Identify which cell holds the provided text, then report its (X, Y) central coordinate. 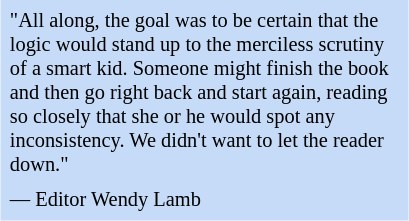
— Editor Wendy Lamb (204, 200)
